Provide the [x, y] coordinate of the cell's center where the given text is located.  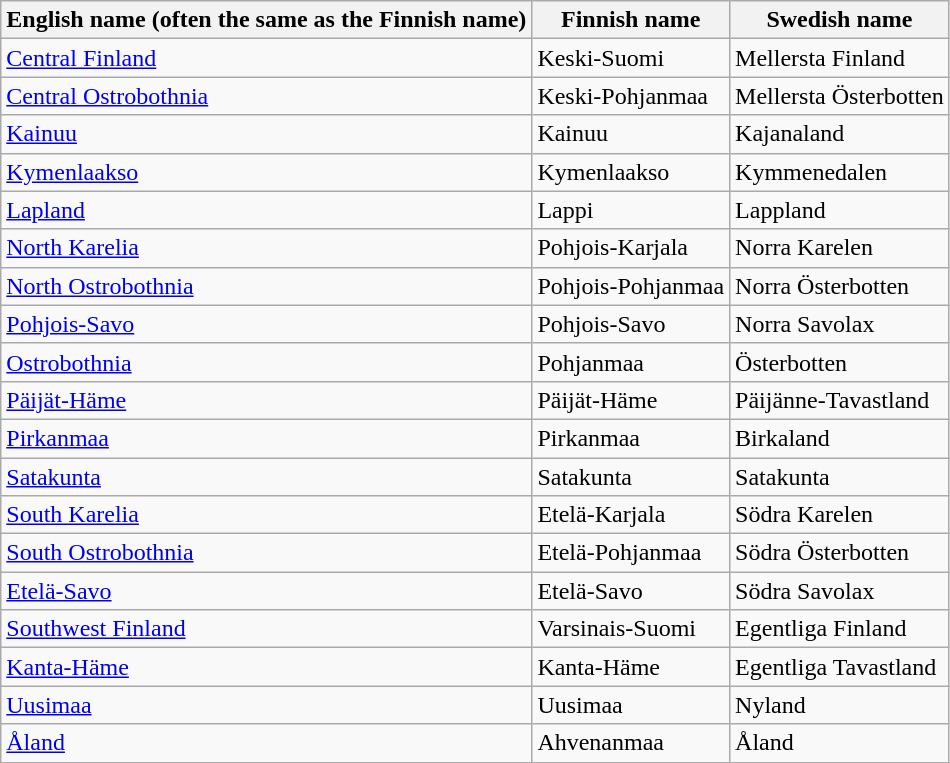
Finnish name [631, 20]
Kymmenedalen [840, 172]
Pohjois-Karjala [631, 248]
Varsinais-Suomi [631, 629]
Etelä-Karjala [631, 515]
Pohjanmaa [631, 362]
English name (often the same as the Finnish name) [266, 20]
Ostrobothnia [266, 362]
Lappi [631, 210]
South Ostrobothnia [266, 553]
Keski-Suomi [631, 58]
Birkaland [840, 438]
Norra Österbotten [840, 286]
Pohjois-Pohjanmaa [631, 286]
Lappland [840, 210]
Norra Karelen [840, 248]
Norra Savolax [840, 324]
Nyland [840, 705]
Ahvenanmaa [631, 743]
Södra Karelen [840, 515]
Mellersta Finland [840, 58]
Central Finland [266, 58]
North Karelia [266, 248]
Egentliga Finland [840, 629]
North Ostrobothnia [266, 286]
Mellersta Österbotten [840, 96]
South Karelia [266, 515]
Södra Österbotten [840, 553]
Södra Savolax [840, 591]
Southwest Finland [266, 629]
Central Ostrobothnia [266, 96]
Kajanaland [840, 134]
Etelä-Pohjanmaa [631, 553]
Päijänne-Tavastland [840, 400]
Egentliga Tavastland [840, 667]
Lapland [266, 210]
Keski-Pohjanmaa [631, 96]
Österbotten [840, 362]
Swedish name [840, 20]
